For the text-containing cell, return its midpoint in [x, y] coordinate format. 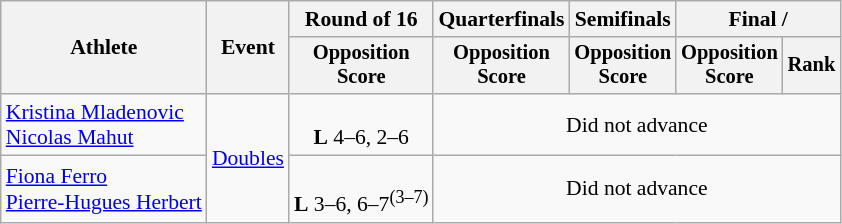
Athlete [104, 48]
Semifinals [622, 19]
Final / [758, 19]
Fiona FerroPierre-Hugues Herbert [104, 190]
Kristina MladenovicNicolas Mahut [104, 124]
Round of 16 [361, 19]
Rank [812, 66]
Quarterfinals [501, 19]
Doubles [248, 158]
L 4–6, 2–6 [361, 124]
L 3–6, 6–7(3–7) [361, 190]
Event [248, 48]
